From the cell containing the given text, extract its center point as [X, Y] coordinate. 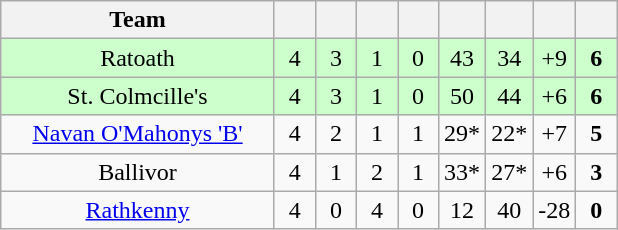
St. Colmcille's [138, 96]
5 [596, 134]
Ratoath [138, 58]
Team [138, 20]
40 [510, 210]
43 [462, 58]
Ballivor [138, 172]
Navan O'Mahonys 'B' [138, 134]
22* [510, 134]
Rathkenny [138, 210]
44 [510, 96]
29* [462, 134]
50 [462, 96]
33* [462, 172]
+7 [554, 134]
+9 [554, 58]
27* [510, 172]
12 [462, 210]
-28 [554, 210]
34 [510, 58]
